Capture the cell that displays the provided text and extract its (X, Y) central coordinate. 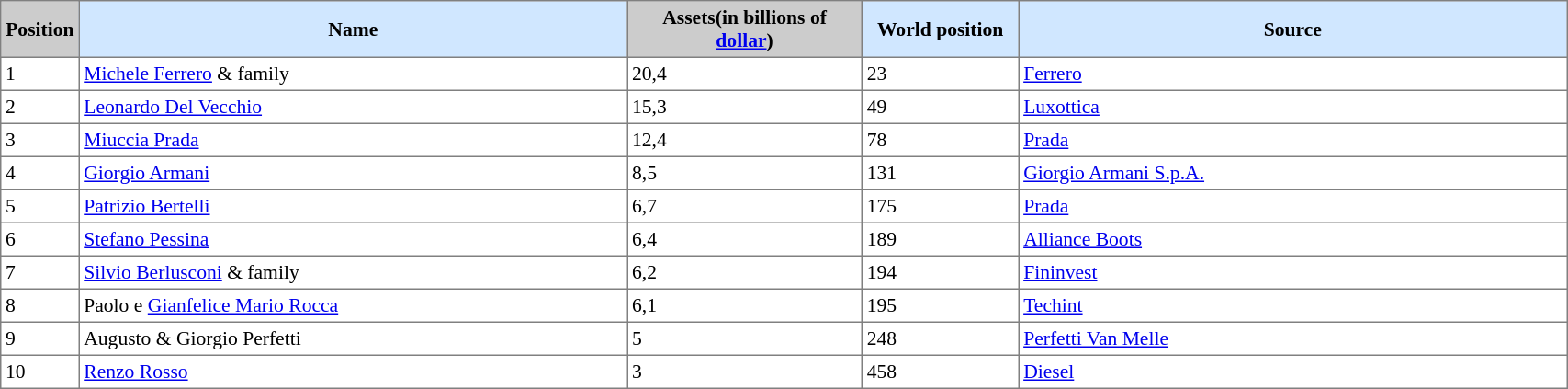
175 (940, 206)
Ferrero (1293, 74)
8 (40, 305)
6,2 (745, 272)
World position (940, 29)
15,3 (745, 107)
12,4 (745, 140)
Leonardo Del Vecchio (353, 107)
Alliance Boots (1293, 239)
Fininvest (1293, 272)
2 (40, 107)
248 (940, 338)
Renzo Rosso (353, 372)
Diesel (1293, 372)
Michele Ferrero & family (353, 74)
1 (40, 74)
Paolo e Gianfelice Mario Rocca (353, 305)
9 (40, 338)
20,4 (745, 74)
Assets(in billions of dollar) (745, 29)
Perfetti Van Melle (1293, 338)
194 (940, 272)
Source (1293, 29)
Techint (1293, 305)
189 (940, 239)
6,1 (745, 305)
6 (40, 239)
49 (940, 107)
195 (940, 305)
131 (940, 173)
8,5 (745, 173)
458 (940, 372)
6,7 (745, 206)
Name (353, 29)
Stefano Pessina (353, 239)
Patrizio Bertelli (353, 206)
Augusto & Giorgio Perfetti (353, 338)
10 (40, 372)
Luxottica (1293, 107)
Position (40, 29)
Giorgio Armani S.p.A. (1293, 173)
Silvio Berlusconi & family (353, 272)
7 (40, 272)
6,4 (745, 239)
Miuccia Prada (353, 140)
78 (940, 140)
23 (940, 74)
Giorgio Armani (353, 173)
4 (40, 173)
